From the cell containing the given text, extract its center point as (X, Y) coordinate. 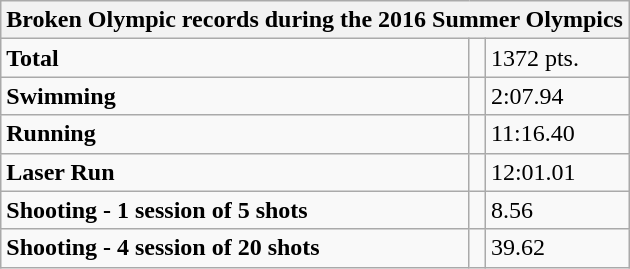
Total (236, 58)
1372 pts. (556, 58)
2:07.94 (556, 96)
8.56 (556, 210)
Shooting - 1 session of 5 shots (236, 210)
39.62 (556, 248)
12:01.01 (556, 172)
Swimming (236, 96)
Running (236, 134)
11:16.40 (556, 134)
Shooting - 4 session of 20 shots (236, 248)
Broken Olympic records during the 2016 Summer Olympics (315, 20)
Laser Run (236, 172)
